Return the (x, y) coordinate for the center point of the cell that contains the specified text.  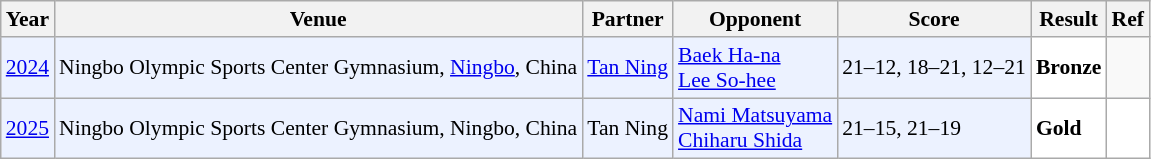
Venue (318, 19)
Gold (1069, 128)
Baek Ha-na Lee So-hee (755, 68)
2025 (28, 128)
21–15, 21–19 (934, 128)
Opponent (755, 19)
Result (1069, 19)
Nami Matsuyama Chiharu Shida (755, 128)
Ref (1128, 19)
Bronze (1069, 68)
2024 (28, 68)
Partner (628, 19)
Year (28, 19)
21–12, 18–21, 12–21 (934, 68)
Score (934, 19)
